Find where the given text appears and provide that cell's center as (x, y) coordinate. 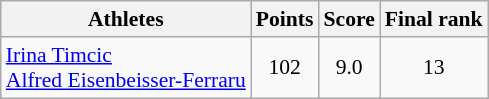
Irina TimcicAlfred Eisenbeisser-Ferraru (126, 68)
13 (434, 68)
Final rank (434, 19)
102 (285, 68)
Score (350, 19)
Athletes (126, 19)
Points (285, 19)
9.0 (350, 68)
